Determine the [x, y] coordinate at the center of the cell enclosing the given text.  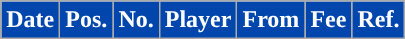
No. [136, 20]
Ref. [378, 20]
Pos. [86, 20]
Fee [328, 20]
Player [198, 20]
From [271, 20]
Date [30, 20]
